Find where the given text appears and provide that cell's center as [x, y] coordinate. 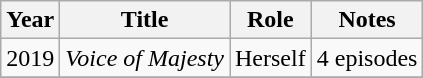
Role [271, 20]
Herself [271, 58]
Notes [367, 20]
Year [30, 20]
Voice of Majesty [145, 58]
Title [145, 20]
2019 [30, 58]
4 episodes [367, 58]
